Pinpoint the cell where the given text exists, returning its (X, Y) midpoint coordinate. 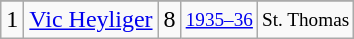
8 (170, 20)
Vic Heyliger (91, 20)
1 (12, 20)
St. Thomas (305, 20)
1935–36 (219, 20)
